Provide the [x, y] coordinate of the cell's center where the given text is located.  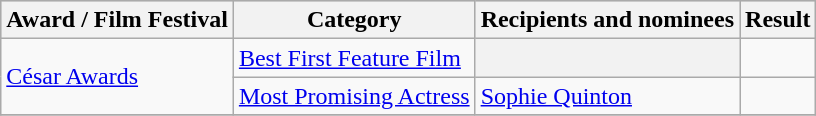
Result [778, 20]
Award / Film Festival [118, 20]
Best First Feature Film [354, 58]
César Awards [118, 77]
Category [354, 20]
Recipients and nominees [607, 20]
Most Promising Actress [354, 96]
Sophie Quinton [607, 96]
